Provide the [X, Y] coordinate of the cell's center where the given text is located.  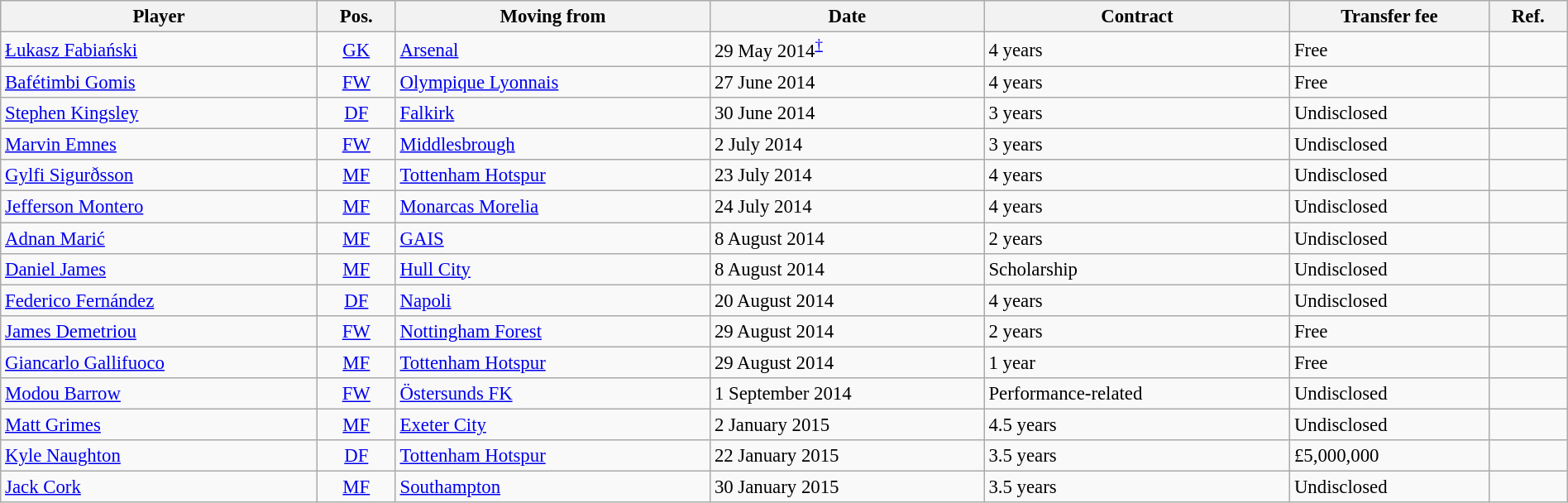
22 January 2015 [848, 456]
1 September 2014 [848, 394]
Napoli [552, 300]
Hull City [552, 269]
30 June 2014 [848, 113]
Scholarship [1136, 269]
Date [848, 17]
Stephen Kingsley [159, 113]
Monarcas Morelia [552, 207]
Östersunds FK [552, 394]
Adnan Marić [159, 238]
Performance-related [1136, 394]
Jack Cork [159, 486]
30 January 2015 [848, 486]
Gylfi Sigurðsson [159, 176]
Middlesbrough [552, 145]
1 year [1136, 362]
Daniel James [159, 269]
Falkirk [552, 113]
20 August 2014 [848, 300]
Southampton [552, 486]
2 January 2015 [848, 424]
James Demetriou [159, 331]
Matt Grimes [159, 424]
Marvin Emnes [159, 145]
2 July 2014 [848, 145]
Modou Barrow [159, 394]
Kyle Naughton [159, 456]
Olympique Lyonnais [552, 83]
GAIS [552, 238]
Pos. [356, 17]
Bafétimbi Gomis [159, 83]
Jefferson Montero [159, 207]
Player [159, 17]
29 May 2014† [848, 50]
4.5 years [1136, 424]
27 June 2014 [848, 83]
23 July 2014 [848, 176]
Ref. [1528, 17]
£5,000,000 [1389, 456]
Łukasz Fabiański [159, 50]
Exeter City [552, 424]
GK [356, 50]
Giancarlo Gallifuoco [159, 362]
Moving from [552, 17]
24 July 2014 [848, 207]
Arsenal [552, 50]
Transfer fee [1389, 17]
Contract [1136, 17]
Federico Fernández [159, 300]
Nottingham Forest [552, 331]
